Scan for the cell matching the given text and deliver its [x, y] coordinate at center. 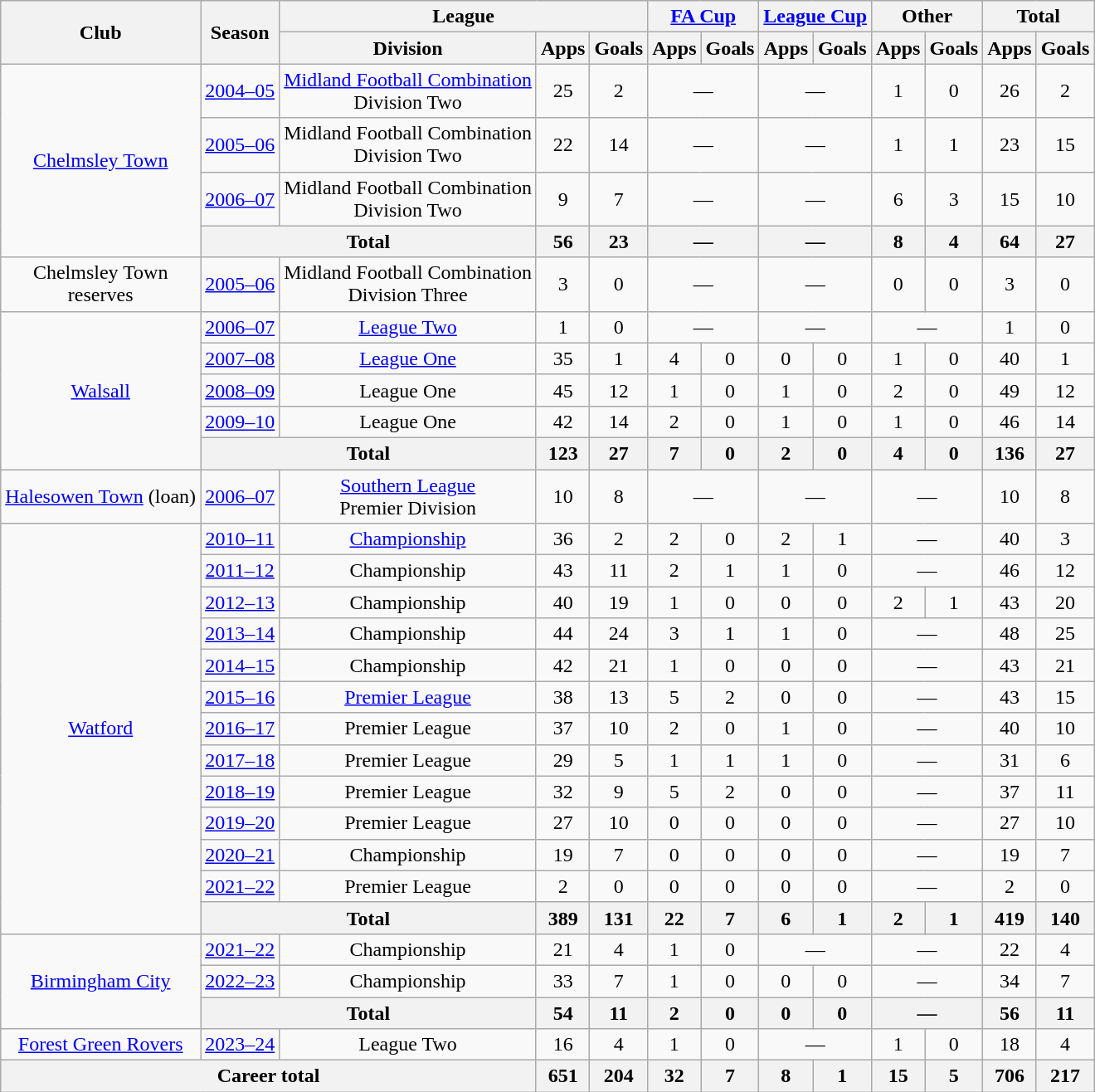
48 [1010, 634]
651 [562, 1076]
64 [1010, 241]
38 [562, 697]
2018–19 [241, 792]
2019–20 [241, 823]
Midland Football CombinationDivision Three [408, 284]
29 [562, 760]
204 [619, 1076]
34 [1010, 981]
140 [1065, 918]
26 [1010, 91]
18 [1010, 1045]
35 [562, 358]
Watford [101, 729]
2004–05 [241, 91]
44 [562, 634]
706 [1010, 1076]
League Cup [815, 17]
2012–13 [241, 602]
36 [562, 539]
League [464, 17]
Club [101, 32]
Chelmsley Town [101, 161]
Southern LeaguePremier Division [408, 496]
2013–14 [241, 634]
13 [619, 697]
Chelmsley Townreserves [101, 284]
Division [408, 48]
33 [562, 981]
136 [1010, 453]
16 [562, 1045]
2007–08 [241, 358]
389 [562, 918]
2022–23 [241, 981]
217 [1065, 1076]
Birmingham City [101, 981]
49 [1010, 390]
2009–10 [241, 422]
123 [562, 453]
2023–24 [241, 1045]
2010–11 [241, 539]
2008–09 [241, 390]
Season [241, 32]
24 [619, 634]
419 [1010, 918]
20 [1065, 602]
Walsall [101, 390]
54 [562, 1013]
2015–16 [241, 697]
131 [619, 918]
Other [927, 17]
2014–15 [241, 665]
Career total [269, 1076]
2017–18 [241, 760]
2011–12 [241, 571]
Halesowen Town (loan) [101, 496]
FA Cup [703, 17]
45 [562, 390]
2016–17 [241, 729]
Forest Green Rovers [101, 1045]
2020–21 [241, 855]
31 [1010, 760]
